Identify which cell holds the provided text, then report its [X, Y] central coordinate. 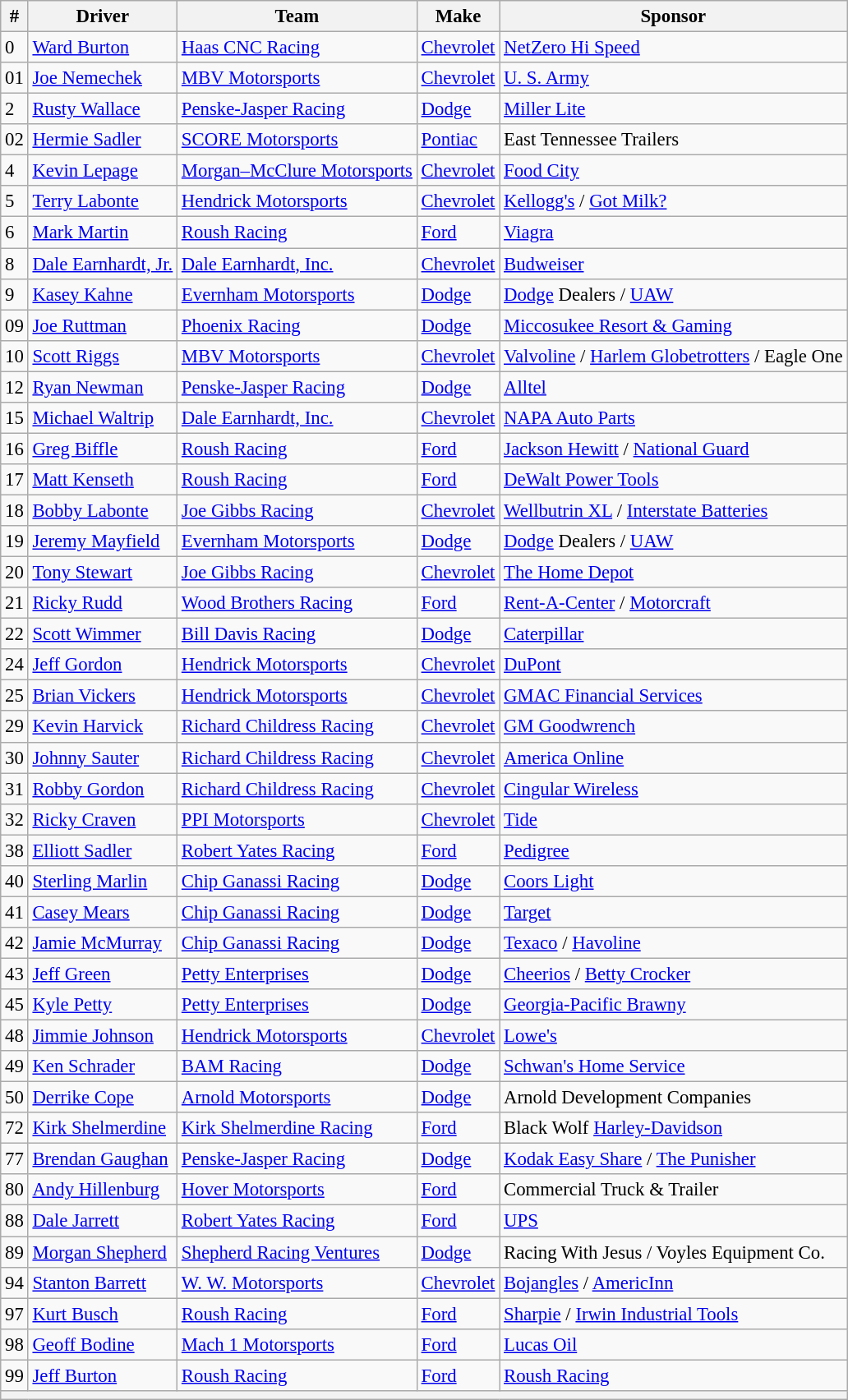
40 [15, 882]
Kirk Shelmerdine [102, 1128]
Matt Kenseth [102, 480]
80 [15, 1190]
41 [15, 912]
Cingular Wireless [674, 789]
Team [297, 16]
12 [15, 387]
Target [674, 912]
Robby Gordon [102, 789]
U. S. Army [674, 78]
Ricky Rudd [102, 603]
8 [15, 264]
4 [15, 171]
99 [15, 1375]
48 [15, 1036]
NetZero Hi Speed [674, 48]
America Online [674, 758]
02 [15, 140]
Joe Ruttman [102, 325]
Brendan Gaughan [102, 1159]
31 [15, 789]
# [15, 16]
NAPA Auto Parts [674, 418]
Commercial Truck & Trailer [674, 1190]
Kasey Kahne [102, 294]
Jackson Hewitt / National Guard [674, 449]
Alltel [674, 387]
Wellbutrin XL / Interstate Batteries [674, 510]
21 [15, 603]
43 [15, 974]
GMAC Financial Services [674, 696]
Sterling Marlin [102, 882]
10 [15, 356]
Rent-A-Center / Motorcraft [674, 603]
Jimmie Johnson [102, 1036]
Sponsor [674, 16]
Stanton Barrett [102, 1283]
Caterpillar [674, 634]
Jamie McMurray [102, 943]
GM Goodwrench [674, 727]
17 [15, 480]
Valvoline / Harlem Globetrotters / Eagle One [674, 356]
W. W. Motorsports [297, 1283]
Ward Burton [102, 48]
Ken Schrader [102, 1066]
Geoff Bodine [102, 1344]
UPS [674, 1221]
32 [15, 819]
Elliott Sadler [102, 850]
Joe Nemechek [102, 78]
Lowe's [674, 1036]
Driver [102, 16]
Scott Wimmer [102, 634]
38 [15, 850]
Schwan's Home Service [674, 1066]
Jeremy Mayfield [102, 541]
Michael Waltrip [102, 418]
Andy Hillenburg [102, 1190]
Make [458, 16]
Viagra [674, 233]
Food City [674, 171]
20 [15, 573]
East Tennessee Trailers [674, 140]
77 [15, 1159]
Jeff Burton [102, 1375]
Cheerios / Betty Crocker [674, 974]
16 [15, 449]
01 [15, 78]
Georgia-Pacific Brawny [674, 1005]
Greg Biffle [102, 449]
Scott Riggs [102, 356]
30 [15, 758]
Racing With Jesus / Voyles Equipment Co. [674, 1252]
15 [15, 418]
Morgan Shepherd [102, 1252]
Sharpie / Irwin Industrial Tools [674, 1314]
Coors Light [674, 882]
Casey Mears [102, 912]
Kyle Petty [102, 1005]
Miccosukee Resort & Gaming [674, 325]
Shepherd Racing Ventures [297, 1252]
18 [15, 510]
Haas CNC Racing [297, 48]
49 [15, 1066]
Mach 1 Motorsports [297, 1344]
PPI Motorsports [297, 819]
Jeff Green [102, 974]
19 [15, 541]
Kevin Harvick [102, 727]
Wood Brothers Racing [297, 603]
09 [15, 325]
Arnold Development Companies [674, 1098]
Dale Earnhardt, Jr. [102, 264]
Morgan–McClure Motorsports [297, 171]
5 [15, 201]
25 [15, 696]
Kodak Easy Share / The Punisher [674, 1159]
Johnny Sauter [102, 758]
Bill Davis Racing [297, 634]
2 [15, 109]
Bojangles / AmericInn [674, 1283]
Black Wolf Harley-Davidson [674, 1128]
Hermie Sadler [102, 140]
50 [15, 1098]
0 [15, 48]
97 [15, 1314]
Hover Motorsports [297, 1190]
Phoenix Racing [297, 325]
Dale Jarrett [102, 1221]
89 [15, 1252]
72 [15, 1128]
24 [15, 665]
Tony Stewart [102, 573]
Terry Labonte [102, 201]
DeWalt Power Tools [674, 480]
Kurt Busch [102, 1314]
DuPont [674, 665]
94 [15, 1283]
Pedigree [674, 850]
Bobby Labonte [102, 510]
SCORE Motorsports [297, 140]
Kirk Shelmerdine Racing [297, 1128]
Kevin Lepage [102, 171]
Texaco / Havoline [674, 943]
42 [15, 943]
Tide [674, 819]
Arnold Motorsports [297, 1098]
Ryan Newman [102, 387]
The Home Depot [674, 573]
6 [15, 233]
Ricky Craven [102, 819]
45 [15, 1005]
Kellogg's / Got Milk? [674, 201]
22 [15, 634]
BAM Racing [297, 1066]
Brian Vickers [102, 696]
Budweiser [674, 264]
29 [15, 727]
9 [15, 294]
Lucas Oil [674, 1344]
Pontiac [458, 140]
Jeff Gordon [102, 665]
Miller Lite [674, 109]
Mark Martin [102, 233]
98 [15, 1344]
88 [15, 1221]
Rusty Wallace [102, 109]
Derrike Cope [102, 1098]
